Search for the cell housing the specified text and yield its [x, y] center coordinate. 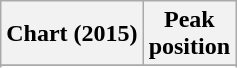
Chart (2015) [72, 34]
Peakposition [189, 34]
